Detect which cell encompasses the target text, then output its [x, y] center coordinate. 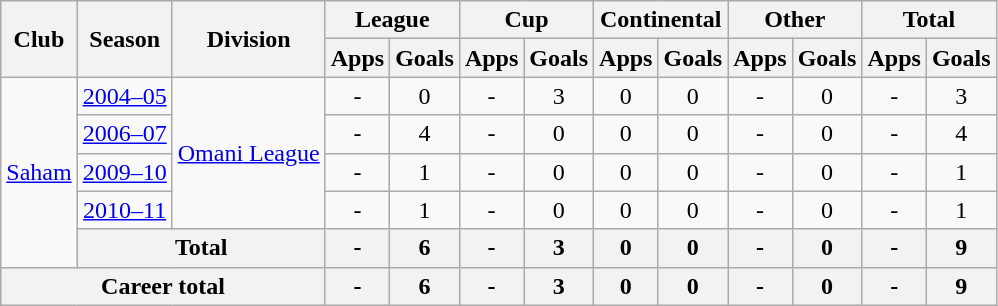
2006–07 [124, 134]
2009–10 [124, 172]
Cup [526, 20]
Club [39, 39]
Saham [39, 172]
League [392, 20]
Season [124, 39]
Other [795, 20]
Division [248, 39]
2004–05 [124, 96]
2010–11 [124, 210]
Continental [661, 20]
Career total [163, 286]
Omani League [248, 153]
